Extract the (x, y) coordinate from the center of the cell holding the provided text.  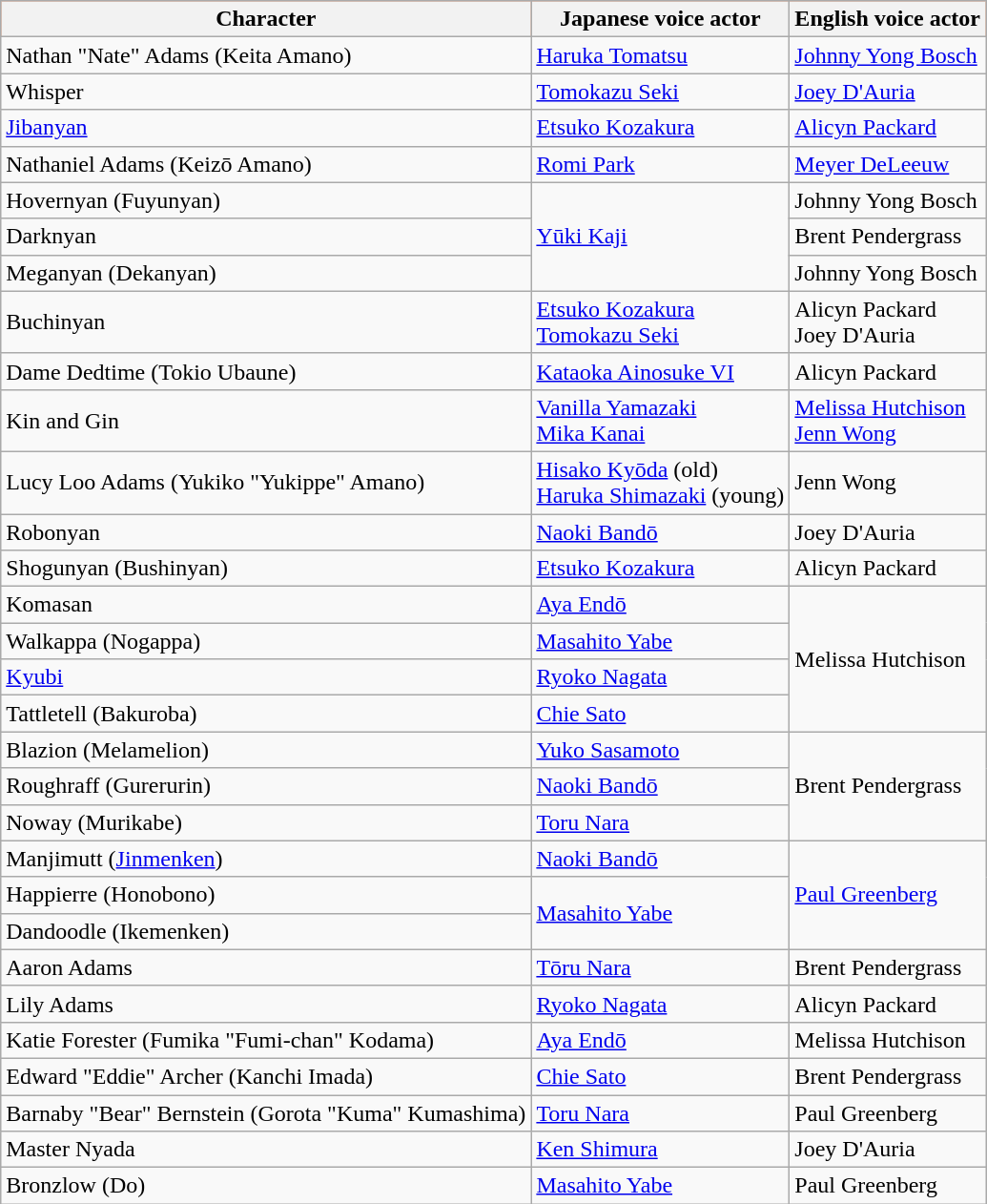
English voice actor (888, 19)
Nathaniel Adams (Keizō Amano) (266, 164)
Hovernyan (Fuyunyan) (266, 200)
Melissa HutchisonJenn Wong (888, 420)
Yuko Sasamoto (660, 750)
Kataoka Ainosuke VI (660, 371)
Meganyan (Dekanyan) (266, 273)
Jibanyan (266, 128)
Roughraff (Gurerurin) (266, 786)
Whisper (266, 92)
Kyubi (266, 677)
Alicyn PackardJoey D'Auria (888, 322)
Haruka Tomatsu (660, 55)
Robonyan (266, 531)
Ken Shimura (660, 1150)
Dame Dedtime (Tokio Ubaune) (266, 371)
Tōru Nara (660, 967)
Blazion (Melamelion) (266, 750)
Dandoodle (Ikemenken) (266, 931)
Walkappa (Nogappa) (266, 641)
Barnaby "Bear" Bernstein (Gorota "Kuma" Kumashima) (266, 1113)
Manjimutt (Jinmenken) (266, 859)
Edward "Eddie" Archer (Kanchi Imada) (266, 1076)
Tattletell (Bakuroba) (266, 714)
Etsuko KozakuraTomokazu Seki (660, 322)
Japanese voice actor (660, 19)
Shogunyan (Bushinyan) (266, 569)
Buchinyan (266, 322)
Meyer DeLeeuw (888, 164)
Romi Park (660, 164)
Tomokazu Seki (660, 92)
Nathan "Nate" Adams (Keita Amano) (266, 55)
Happierre (Honobono) (266, 895)
Lucy Loo Adams (Yukiko "Yukippe" Amano) (266, 483)
Lily Adams (266, 1004)
Noway (Murikabe) (266, 822)
Kin and Gin (266, 420)
Yūki Kaji (660, 237)
Komasan (266, 605)
Master Nyada (266, 1150)
Bronzlow (Do) (266, 1186)
Jenn Wong (888, 483)
Aaron Adams (266, 967)
Hisako Kyōda (old)Haruka Shimazaki (young) (660, 483)
Katie Forester (Fumika "Fumi-chan" Kodama) (266, 1040)
Vanilla YamazakiMika Kanai (660, 420)
Character (266, 19)
Darknyan (266, 237)
